Identify which cell holds the provided text, then report its [X, Y] central coordinate. 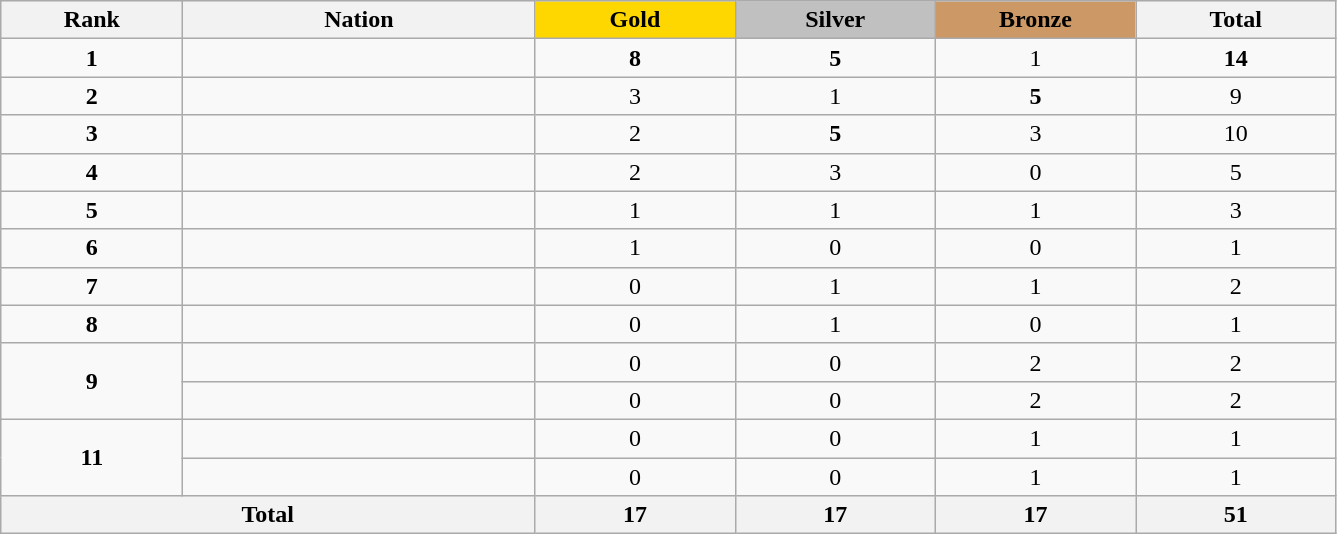
10 [1236, 134]
51 [1236, 515]
Silver [835, 20]
Bronze [1035, 20]
Rank [92, 20]
14 [1236, 58]
Gold [635, 20]
6 [92, 248]
11 [92, 457]
7 [92, 286]
4 [92, 172]
Nation [359, 20]
